Capture the cell that displays the provided text and extract its [X, Y] central coordinate. 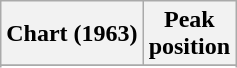
Chart (1963) [72, 34]
Peak position [189, 34]
